Detect which cell encompasses the target text, then output its (X, Y) center coordinate. 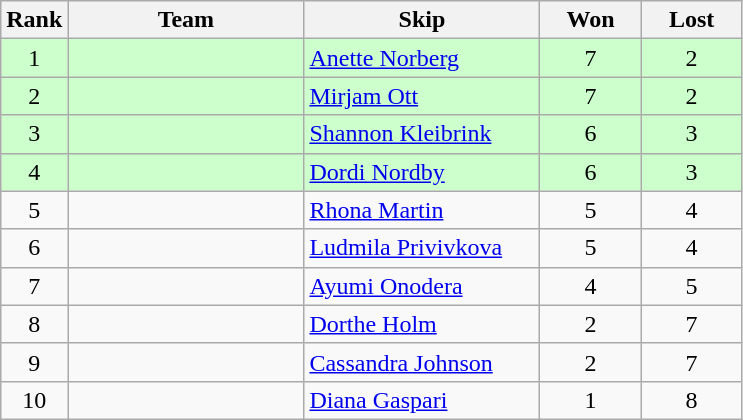
Diana Gaspari (422, 400)
Dorthe Holm (422, 324)
Ayumi Onodera (422, 286)
10 (34, 400)
9 (34, 362)
Anette Norberg (422, 58)
Shannon Kleibrink (422, 134)
Mirjam Ott (422, 96)
Dordi Nordby (422, 172)
Won (590, 20)
Rank (34, 20)
Rhona Martin (422, 210)
Lost (692, 20)
Cassandra Johnson (422, 362)
Ludmila Privivkova (422, 248)
Skip (422, 20)
Team (186, 20)
